Scan for the cell matching the given text and deliver its (X, Y) coordinate at center. 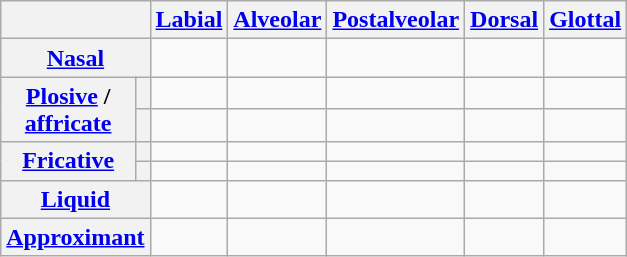
Glottal (586, 20)
Alveolar (278, 20)
Liquid (76, 199)
Plosive /affricate (68, 110)
Approximant (76, 237)
Postalveolar (396, 20)
Nasal (76, 58)
Labial (189, 20)
Fricative (68, 161)
Dorsal (504, 20)
